Find where the given text appears and provide that cell's center as (X, Y) coordinate. 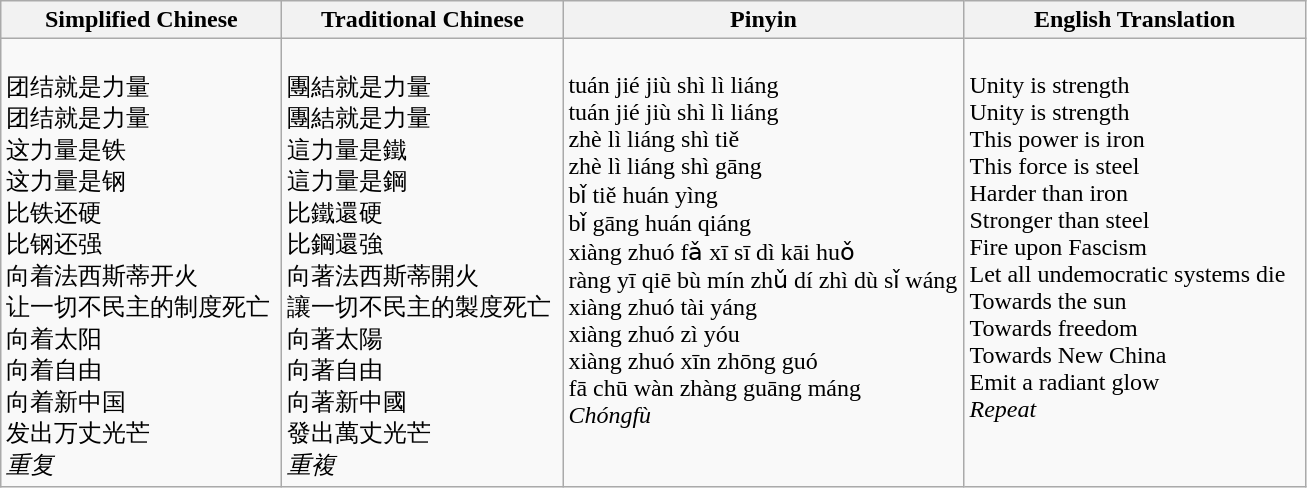
團結就是力量 團結就是力量 這力量是鐵 這力量是鋼 比鐵還硬 比鋼還強 向著法西斯蒂開火 讓一切不民主的製度死亡 向著太陽 向著自由 向著新中國 發出萬丈光芒重複 (422, 263)
团结就是力量 团结就是力量 这力量是铁 这力量是钢 比铁还硬 比钢还强 向着法西斯蒂开火 让一切不民主的制度死亡 向着太阳 向着自由 向着新中国 发出万丈光芒重复 (142, 263)
Traditional Chinese (422, 20)
Simplified Chinese (142, 20)
English Translation (1134, 20)
Pinyin (764, 20)
